Detect which cell encompasses the target text, then output its [x, y] center coordinate. 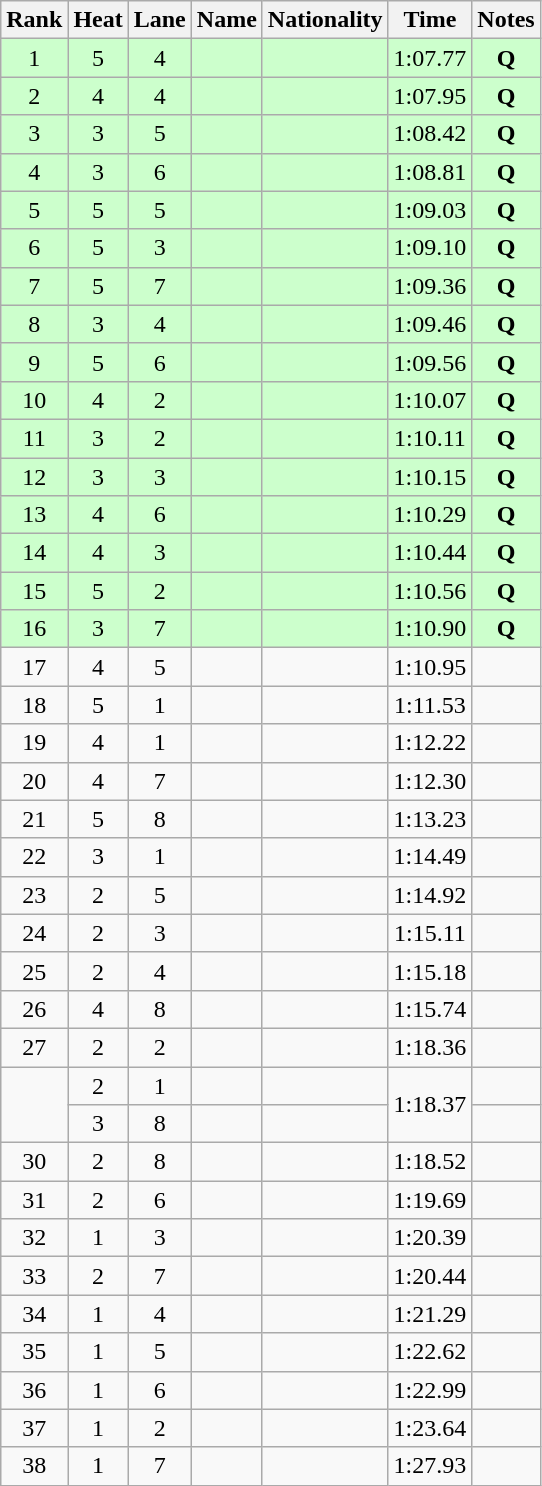
17 [34, 667]
1:11.53 [430, 705]
30 [34, 1162]
1:10.44 [430, 553]
1:18.52 [430, 1162]
37 [34, 1428]
20 [34, 781]
24 [34, 933]
31 [34, 1200]
1:08.42 [430, 134]
22 [34, 857]
1:13.23 [430, 819]
1:07.95 [430, 96]
1:10.95 [430, 667]
1:10.90 [430, 629]
1:14.49 [430, 857]
1:14.92 [430, 895]
1:09.36 [430, 286]
Rank [34, 20]
1:27.93 [430, 1466]
1:09.03 [430, 210]
14 [34, 553]
1:15.18 [430, 971]
1:20.39 [430, 1238]
33 [34, 1276]
1:09.10 [430, 248]
36 [34, 1390]
10 [34, 400]
1:19.69 [430, 1200]
27 [34, 1047]
38 [34, 1466]
32 [34, 1238]
1:09.46 [430, 324]
1:10.15 [430, 477]
16 [34, 629]
1:07.77 [430, 58]
13 [34, 515]
9 [34, 362]
19 [34, 743]
11 [34, 438]
1:23.64 [430, 1428]
Heat [98, 20]
1:15.74 [430, 1009]
34 [34, 1314]
21 [34, 819]
Name [226, 20]
Nationality [325, 20]
1:20.44 [430, 1276]
25 [34, 971]
1:21.29 [430, 1314]
15 [34, 591]
1:09.56 [430, 362]
1:12.22 [430, 743]
1:10.11 [430, 438]
1:10.56 [430, 591]
1:15.11 [430, 933]
18 [34, 705]
Time [430, 20]
23 [34, 895]
Lane [160, 20]
12 [34, 477]
1:10.29 [430, 515]
1:10.07 [430, 400]
1:22.99 [430, 1390]
1:08.81 [430, 172]
1:18.37 [430, 1104]
Notes [506, 20]
1:18.36 [430, 1047]
35 [34, 1352]
1:12.30 [430, 781]
26 [34, 1009]
1:22.62 [430, 1352]
